Output the [x, y] coordinate of the center of the cell containing the given text.  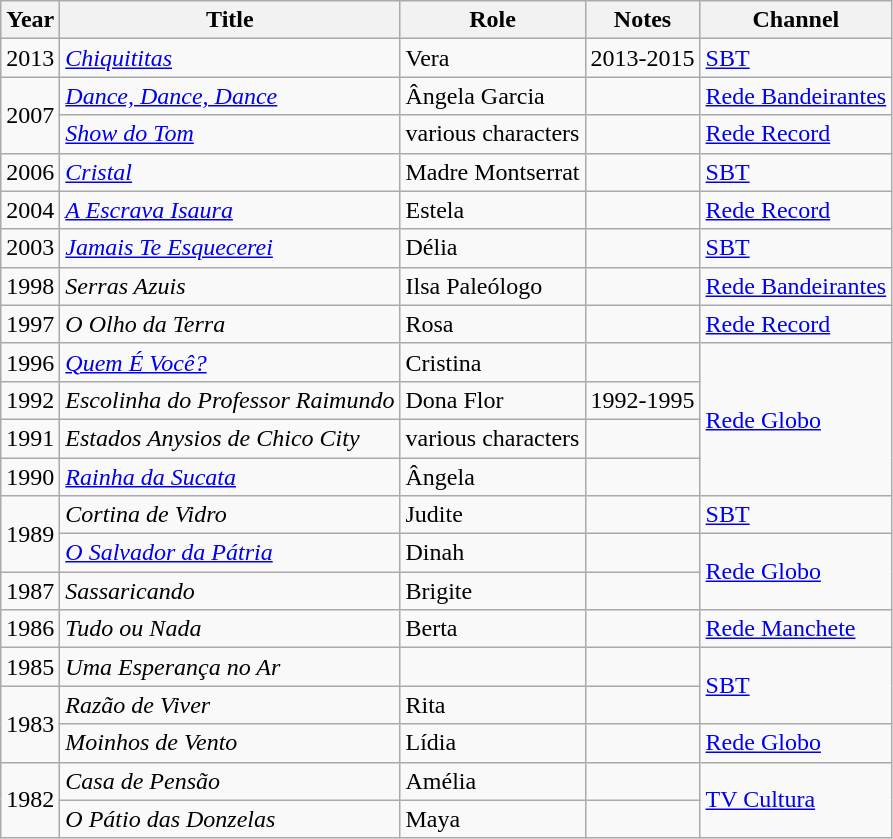
A Escrava Isaura [230, 210]
Jamais Te Esquecerei [230, 248]
1982 [30, 800]
Estela [492, 210]
Casa de Pensão [230, 781]
Chiquititas [230, 58]
2004 [30, 210]
2006 [30, 172]
Quem É Você? [230, 362]
Cristal [230, 172]
Berta [492, 629]
Judite [492, 515]
Razão de Viver [230, 705]
1997 [30, 324]
Escolinha do Professor Raimundo [230, 400]
Role [492, 20]
Ilsa Paleólogo [492, 286]
Sassaricando [230, 591]
Ângela [492, 477]
Délia [492, 248]
Dance, Dance, Dance [230, 96]
Amélia [492, 781]
O Pátio das Donzelas [230, 819]
O Salvador da Pátria [230, 553]
1986 [30, 629]
Uma Esperança no Ar [230, 667]
Channel [796, 20]
Serras Azuis [230, 286]
Rita [492, 705]
Lídia [492, 743]
Title [230, 20]
2007 [30, 115]
1992 [30, 400]
2013 [30, 58]
Cortina de Vidro [230, 515]
Rainha da Sucata [230, 477]
Madre Montserrat [492, 172]
1998 [30, 286]
1990 [30, 477]
Estados Anysios de Chico City [230, 438]
1985 [30, 667]
O Olho da Terra [230, 324]
1983 [30, 724]
Maya [492, 819]
Brigite [492, 591]
2003 [30, 248]
2013-2015 [642, 58]
Moinhos de Vento [230, 743]
Dona Flor [492, 400]
1991 [30, 438]
Rosa [492, 324]
Vera [492, 58]
Year [30, 20]
Notes [642, 20]
Rede Manchete [796, 629]
1989 [30, 534]
Ângela Garcia [492, 96]
1987 [30, 591]
Cristina [492, 362]
1992-1995 [642, 400]
1996 [30, 362]
TV Cultura [796, 800]
Show do Tom [230, 134]
Dinah [492, 553]
Tudo ou Nada [230, 629]
